From the cell containing the given text, extract its center point as (x, y) coordinate. 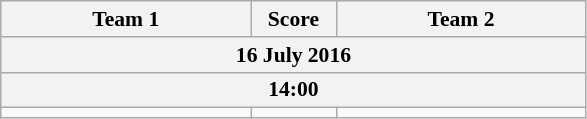
Team 1 (126, 19)
Team 2 (461, 19)
Score (294, 19)
14:00 (294, 90)
16 July 2016 (294, 55)
